Identify which cell holds the provided text, then report its (X, Y) central coordinate. 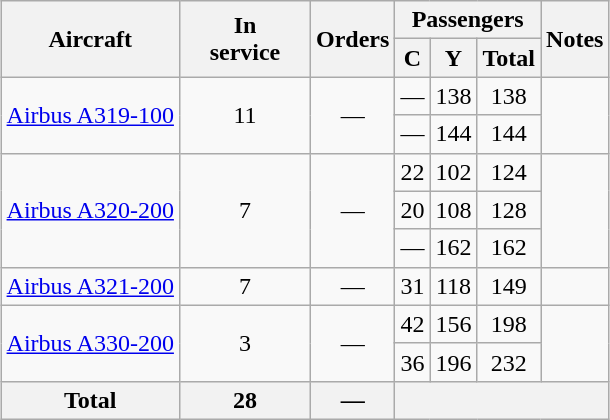
28 (244, 400)
198 (509, 324)
3 (244, 343)
20 (412, 210)
102 (454, 172)
149 (509, 286)
Airbus A321-200 (90, 286)
31 (412, 286)
Aircraft (90, 39)
22 (412, 172)
Orders (353, 39)
C (412, 58)
232 (509, 362)
36 (412, 362)
Airbus A330-200 (90, 343)
42 (412, 324)
Airbus A320-200 (90, 210)
Notes (575, 39)
156 (454, 324)
11 (244, 115)
Y (454, 58)
196 (454, 362)
128 (509, 210)
In service (244, 39)
Airbus A319-100 (90, 115)
108 (454, 210)
Passengers (468, 20)
118 (454, 286)
124 (509, 172)
